For the text-containing cell, return its midpoint in (x, y) coordinate format. 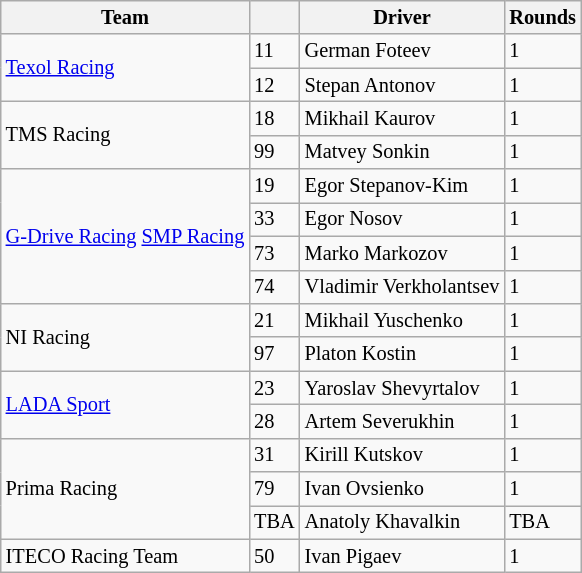
28 (274, 421)
99 (274, 152)
Mikhail Yuschenko (402, 320)
11 (274, 51)
Texol Racing (125, 68)
Kirill Kutskov (402, 455)
Prima Racing (125, 488)
Egor Nosov (402, 219)
Marko Markozov (402, 253)
Vladimir Verkholantsev (402, 287)
23 (274, 388)
ITECO Racing Team (125, 556)
12 (274, 85)
21 (274, 320)
Stepan Antonov (402, 85)
50 (274, 556)
31 (274, 455)
Anatoly Khavalkin (402, 522)
NI Racing (125, 336)
97 (274, 354)
Matvey Sonkin (402, 152)
Ivan Pigaev (402, 556)
Platon Kostin (402, 354)
33 (274, 219)
18 (274, 118)
LADA Sport (125, 404)
German Foteev (402, 51)
Yaroslav Shevyrtalov (402, 388)
Mikhail Kaurov (402, 118)
TMS Racing (125, 134)
73 (274, 253)
Rounds (542, 17)
Driver (402, 17)
79 (274, 489)
Egor Stepanov-Kim (402, 186)
Ivan Ovsienko (402, 489)
G-Drive Racing SMP Racing (125, 236)
Team (125, 17)
19 (274, 186)
Artem Severukhin (402, 421)
74 (274, 287)
